Identify which cell holds the provided text, then report its (x, y) central coordinate. 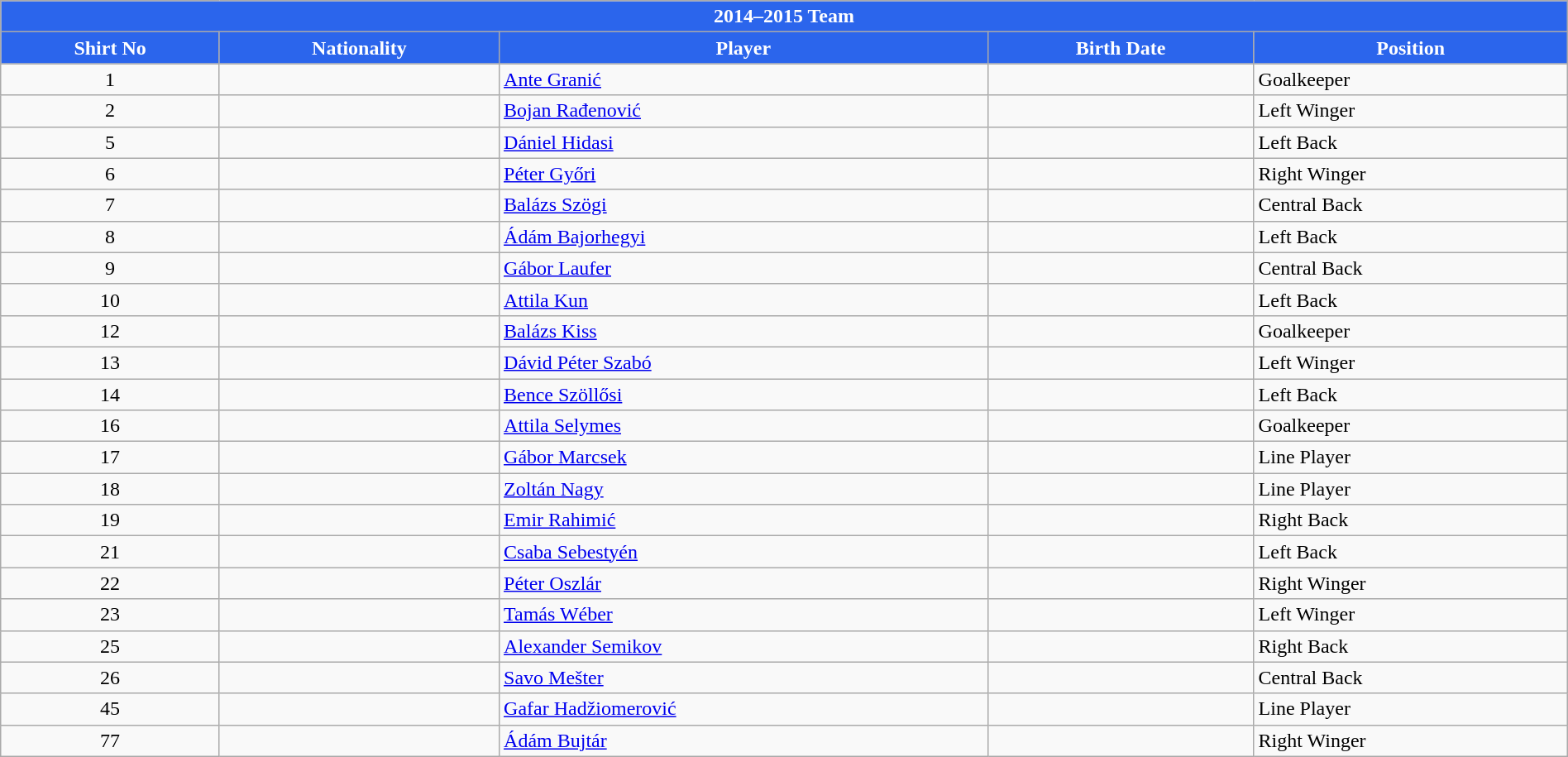
18 (111, 489)
Attila Selymes (744, 426)
Balázs Szögi (744, 205)
1 (111, 79)
10 (111, 299)
Alexander Semikov (744, 646)
19 (111, 520)
Player (744, 48)
Csaba Sebestyén (744, 552)
Péter Győri (744, 174)
Gafar Hadžiomerović (744, 709)
Ádám Bujtár (744, 740)
21 (111, 552)
Bojan Rađenović (744, 111)
17 (111, 458)
Tamás Wéber (744, 615)
9 (111, 268)
16 (111, 426)
Zoltán Nagy (744, 489)
Birth Date (1121, 48)
Dániel Hidasi (744, 142)
Bence Szöllősi (744, 395)
Gábor Marcsek (744, 458)
2 (111, 111)
Gábor Laufer (744, 268)
Savo Mešter (744, 678)
23 (111, 615)
14 (111, 395)
Ante Granić (744, 79)
6 (111, 174)
Nationality (359, 48)
77 (111, 740)
45 (111, 709)
7 (111, 205)
Position (1411, 48)
22 (111, 583)
Shirt No (111, 48)
26 (111, 678)
Emir Rahimić (744, 520)
Attila Kun (744, 299)
Balázs Kiss (744, 331)
Ádám Bajorhegyi (744, 237)
5 (111, 142)
13 (111, 362)
Péter Oszlár (744, 583)
25 (111, 646)
12 (111, 331)
Dávid Péter Szabó (744, 362)
2014–2015 Team (784, 17)
8 (111, 237)
